Pinpoint the cell where the given text exists, returning its [X, Y] midpoint coordinate. 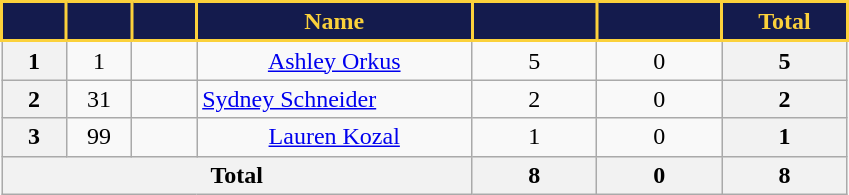
Sydney Schneider [334, 99]
Ashley Orkus [334, 60]
Lauren Kozal [334, 137]
3 [34, 137]
31 [100, 99]
Name [334, 22]
99 [100, 137]
